Identify which cell holds the provided text, then report its (X, Y) central coordinate. 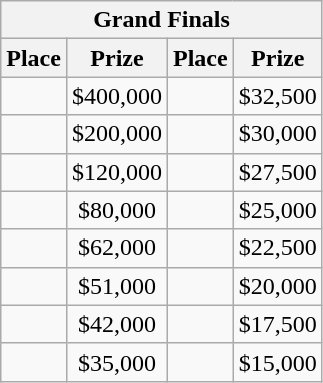
$32,500 (278, 96)
$120,000 (116, 172)
Grand Finals (162, 20)
$35,000 (116, 362)
$42,000 (116, 324)
$15,000 (278, 362)
$80,000 (116, 210)
$62,000 (116, 248)
$400,000 (116, 96)
$27,500 (278, 172)
$20,000 (278, 286)
$51,000 (116, 286)
$22,500 (278, 248)
$25,000 (278, 210)
$200,000 (116, 134)
$30,000 (278, 134)
$17,500 (278, 324)
